Pinpoint the cell where the given text exists, returning its [X, Y] midpoint coordinate. 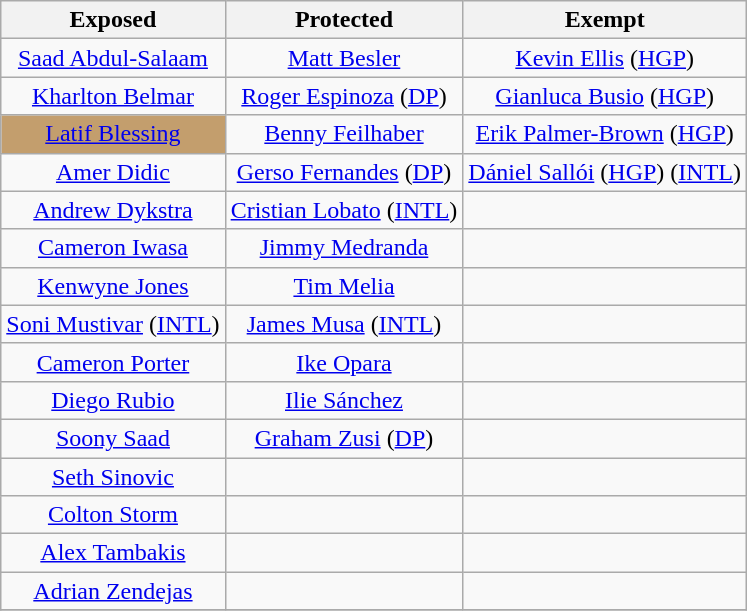
Colton Storm [113, 515]
Benny Feilhaber [344, 134]
Seth Sinovic [113, 477]
Exempt [605, 20]
Cristian Lobato (INTL) [344, 210]
Diego Rubio [113, 400]
Soony Saad [113, 438]
Kevin Ellis (HGP) [605, 58]
Kharlton Belmar [113, 96]
Matt Besler [344, 58]
Exposed [113, 20]
Graham Zusi (DP) [344, 438]
Cameron Iwasa [113, 248]
Saad Abdul-Salaam [113, 58]
Ilie Sánchez [344, 400]
James Musa (INTL) [344, 324]
Soni Mustivar (INTL) [113, 324]
Andrew Dykstra [113, 210]
Roger Espinoza (DP) [344, 96]
Protected [344, 20]
Dániel Sallói (HGP) (INTL) [605, 172]
Amer Didic [113, 172]
Gianluca Busio (HGP) [605, 96]
Adrian Zendejas [113, 591]
Ike Opara [344, 362]
Erik Palmer-Brown (HGP) [605, 134]
Tim Melia [344, 286]
Latif Blessing [113, 134]
Gerso Fernandes (DP) [344, 172]
Jimmy Medranda [344, 248]
Alex Tambakis [113, 553]
Kenwyne Jones [113, 286]
Cameron Porter [113, 362]
